Scan for the cell matching the given text and deliver its (x, y) coordinate at center. 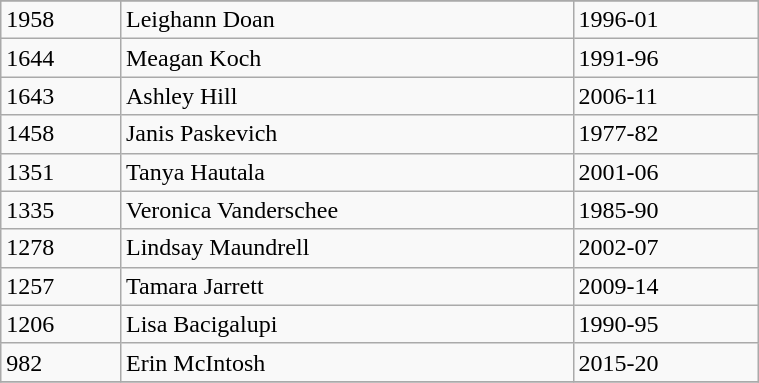
2006-11 (666, 96)
1351 (61, 172)
1278 (61, 248)
1206 (61, 324)
2001-06 (666, 172)
2002-07 (666, 248)
1335 (61, 210)
Meagan Koch (346, 58)
1644 (61, 58)
2009-14 (666, 286)
1990-95 (666, 324)
1985-90 (666, 210)
Lindsay Maundrell (346, 248)
Ashley Hill (346, 96)
1991-96 (666, 58)
982 (61, 362)
Lisa Bacigalupi (346, 324)
1643 (61, 96)
1458 (61, 134)
Tamara Jarrett (346, 286)
Erin McIntosh (346, 362)
Leighann Doan (346, 20)
1996-01 (666, 20)
Janis Paskevich (346, 134)
1257 (61, 286)
1977-82 (666, 134)
2015-20 (666, 362)
Veronica Vanderschee (346, 210)
Tanya Hautala (346, 172)
1958 (61, 20)
